Identify which cell holds the provided text, then report its (x, y) central coordinate. 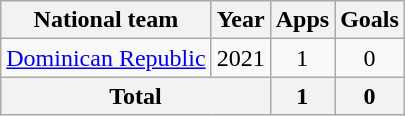
Apps (302, 20)
Dominican Republic (106, 58)
Goals (370, 20)
National team (106, 20)
Year (240, 20)
Total (136, 96)
2021 (240, 58)
